Pinpoint the cell where the given text exists, returning its [X, Y] midpoint coordinate. 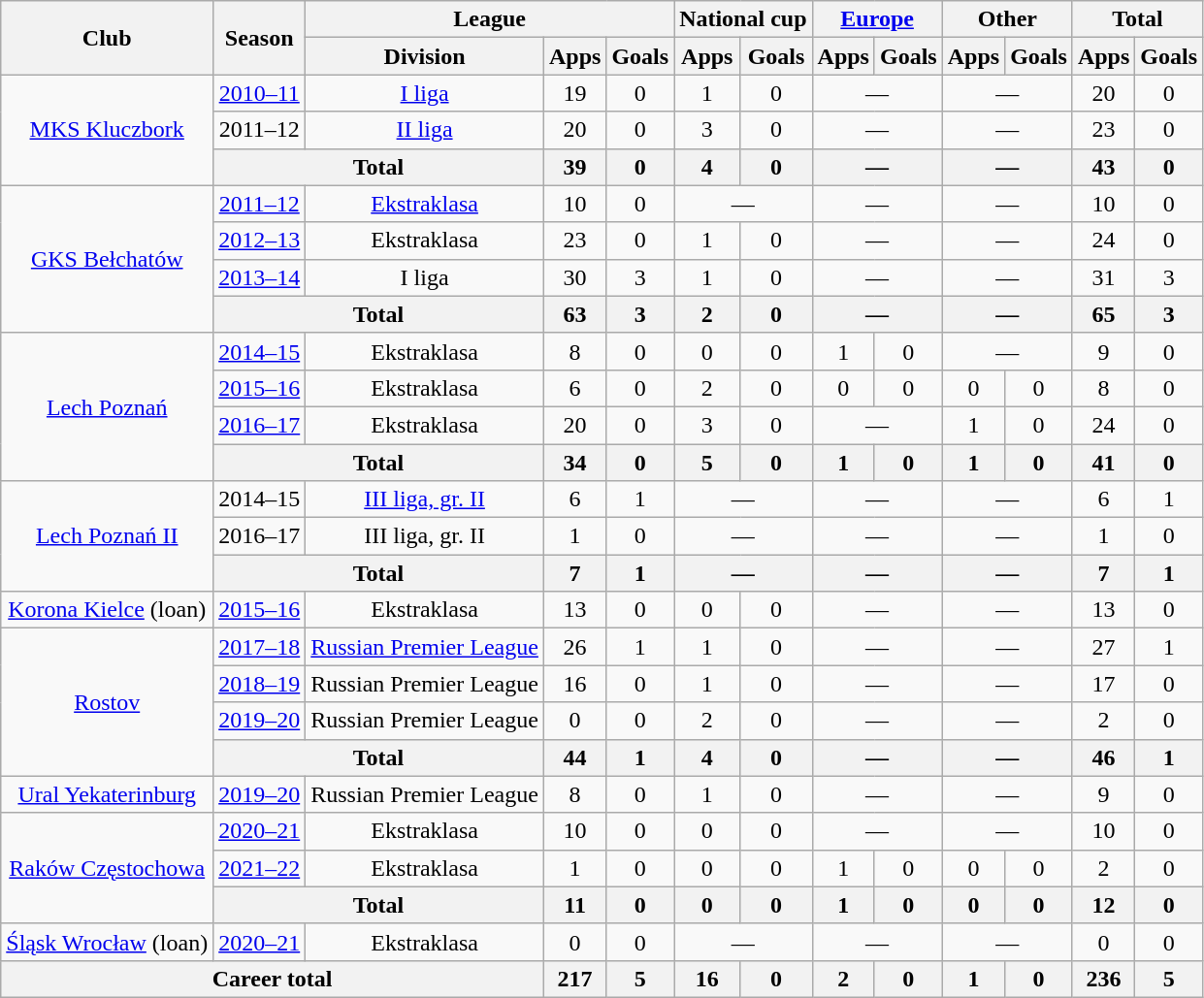
National cup [743, 19]
2012–13 [260, 241]
236 [1103, 979]
19 [574, 93]
Division [425, 56]
Europe [877, 19]
217 [574, 979]
27 [1103, 647]
2021–22 [260, 868]
Season [260, 38]
2013–14 [260, 277]
63 [574, 314]
Korona Kielce (loan) [107, 610]
17 [1103, 684]
2018–19 [260, 684]
34 [574, 463]
26 [574, 647]
Śląsk Wrocław (loan) [107, 942]
Lech Poznań II [107, 536]
Rostov [107, 702]
Club [107, 38]
2017–18 [260, 647]
11 [574, 905]
MKS Kluczbork [107, 130]
Other [1007, 19]
II liga [425, 130]
Career total [273, 979]
League [490, 19]
31 [1103, 277]
12 [1103, 905]
2010–11 [260, 93]
39 [574, 167]
GKS Bełchatów [107, 259]
41 [1103, 463]
65 [1103, 314]
Ural Yekaterinburg [107, 794]
43 [1103, 167]
30 [574, 277]
44 [574, 757]
46 [1103, 757]
Raków Częstochowa [107, 868]
Lech Poznań [107, 406]
